Locate the cell with the specified text and output its [x, y] center coordinate. 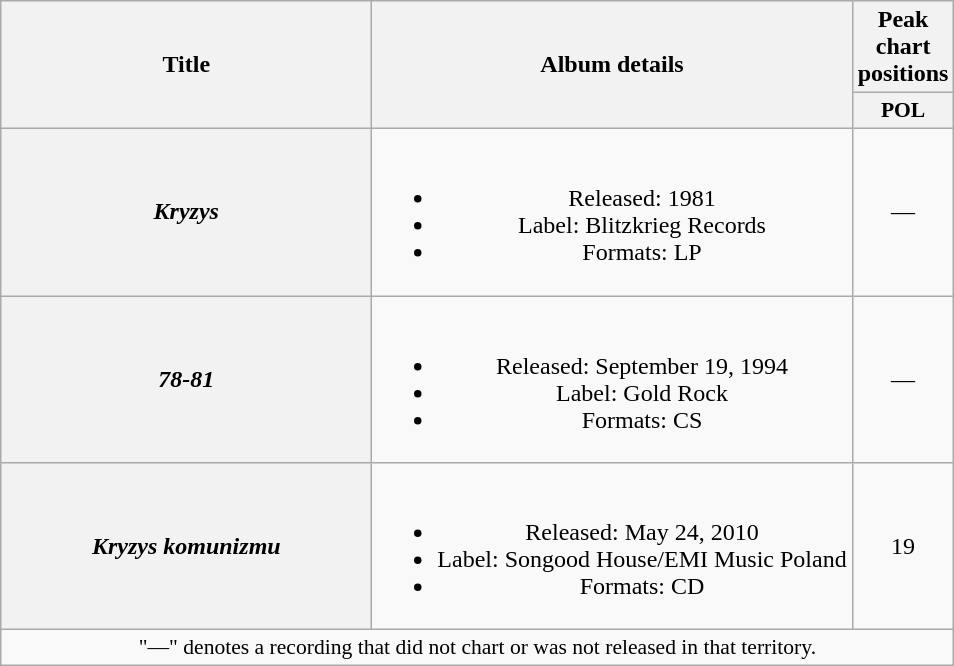
Released: 1981Label: Blitzkrieg RecordsFormats: LP [612, 212]
Kryzys [186, 212]
Peak chart positions [903, 47]
Released: September 19, 1994Label: Gold RockFormats: CS [612, 380]
Title [186, 65]
Released: May 24, 2010Label: Songood House/EMI Music PolandFormats: CD [612, 546]
78-81 [186, 380]
POL [903, 111]
Kryzys komunizmu [186, 546]
"—" denotes a recording that did not chart or was not released in that territory. [478, 648]
19 [903, 546]
Album details [612, 65]
